Detect which cell encompasses the target text, then output its [X, Y] center coordinate. 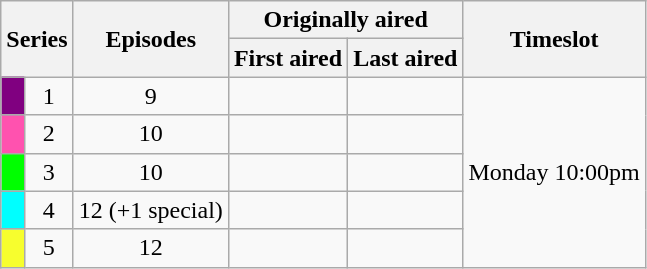
1 [48, 96]
First aired [288, 58]
Episodes [150, 39]
4 [48, 210]
9 [150, 96]
Last aired [406, 58]
Series [37, 39]
Monday 10:00pm [554, 172]
Timeslot [554, 39]
3 [48, 172]
12 (+1 special) [150, 210]
5 [48, 248]
2 [48, 134]
12 [150, 248]
Originally aired [346, 20]
